Determine the [X, Y] coordinate at the center of the cell enclosing the given text.  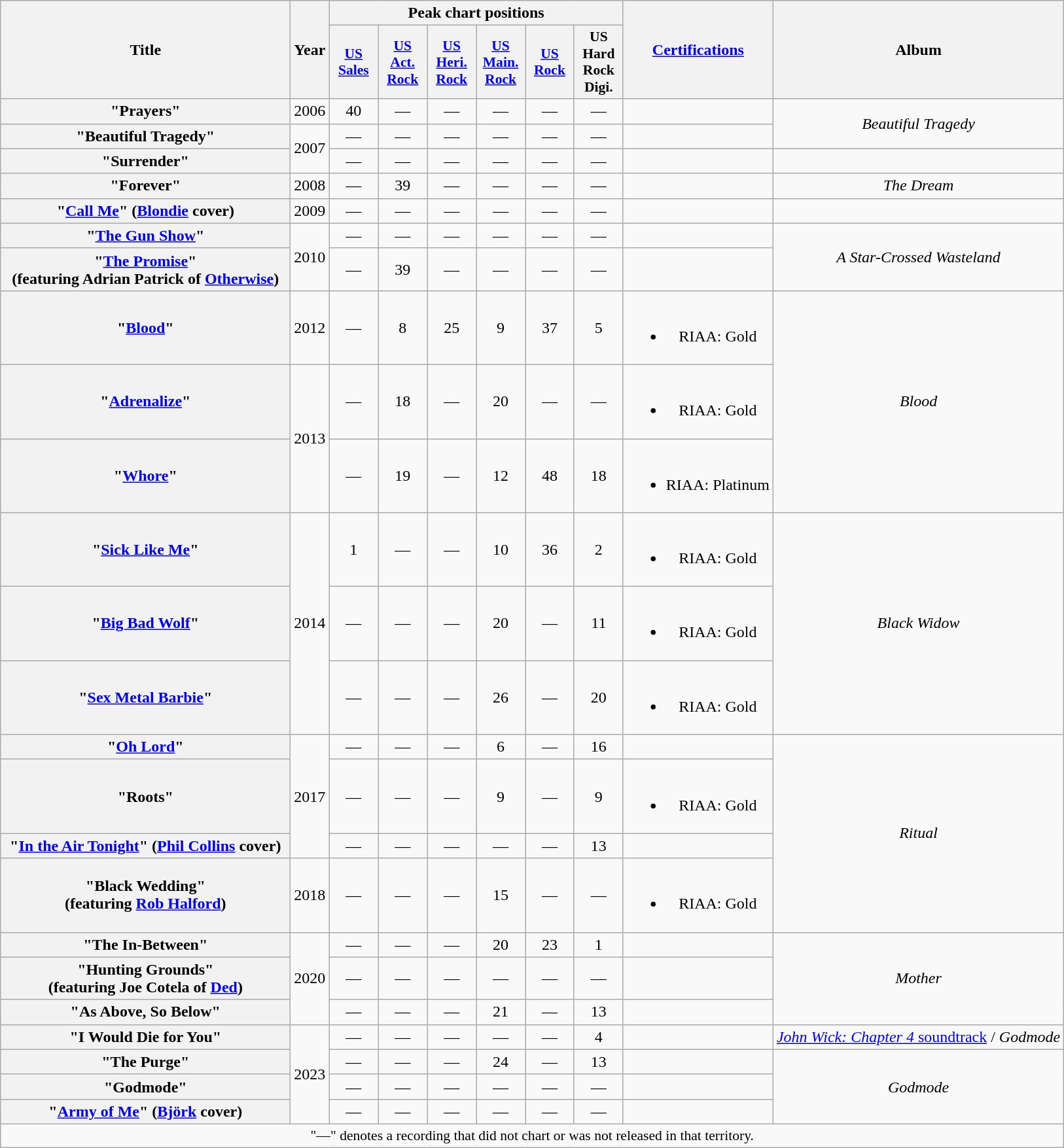
"I Would Die for You" [145, 1037]
2012 [310, 327]
25 [452, 327]
2006 [310, 111]
4 [598, 1037]
"Godmode" [145, 1087]
"—" denotes a recording that did not chart or was not released in that territory. [533, 1136]
24 [501, 1062]
2007 [310, 148]
48 [550, 475]
"Sex Metal Barbie" [145, 697]
RIAA: Platinum [698, 475]
2008 [310, 186]
Title [145, 50]
2014 [310, 624]
"As Above, So Below" [145, 1012]
Beautiful Tragedy [918, 124]
USHeri.Rock [452, 62]
8 [403, 327]
2009 [310, 211]
"Beautiful Tragedy" [145, 136]
5 [598, 327]
Mother [918, 979]
15 [501, 895]
Ritual [918, 833]
Year [310, 50]
Godmode [918, 1087]
Album [918, 50]
"In the Air Tonight" (Phil Collins cover) [145, 846]
"Oh Lord" [145, 747]
12 [501, 475]
Peak chart positions [476, 13]
"Army of Me" (Björk cover) [145, 1111]
"Big Bad Wolf" [145, 624]
"Call Me" (Blondie cover) [145, 211]
"The Promise"(featuring Adrian Patrick of Otherwise) [145, 270]
2010 [310, 256]
19 [403, 475]
2 [598, 549]
6 [501, 747]
USRock [550, 62]
"Black Wedding"(featuring Rob Halford) [145, 895]
USSales [353, 62]
2020 [310, 979]
"Adrenalize" [145, 402]
USAct.Rock [403, 62]
37 [550, 327]
A Star-Crossed Wasteland [918, 256]
"The Purge" [145, 1062]
"Forever" [145, 186]
21 [501, 1012]
"Hunting Grounds"(featuring Joe Cotela of Ded) [145, 979]
Black Widow [918, 624]
US Hard Rock Digi. [598, 62]
2017 [310, 797]
"Surrender" [145, 161]
Blood [918, 402]
"Whore" [145, 475]
23 [550, 945]
"The In-Between" [145, 945]
26 [501, 697]
"Roots" [145, 797]
10 [501, 549]
The Dream [918, 186]
Certifications [698, 50]
"Blood" [145, 327]
USMain.Rock [501, 62]
"The Gun Show" [145, 235]
2018 [310, 895]
36 [550, 549]
11 [598, 624]
40 [353, 111]
"Prayers" [145, 111]
2023 [310, 1074]
16 [598, 747]
"Sick Like Me" [145, 549]
John Wick: Chapter 4 soundtrack / Godmode [918, 1037]
2013 [310, 438]
